Return the [x, y] coordinate for the center point of the cell that contains the specified text.  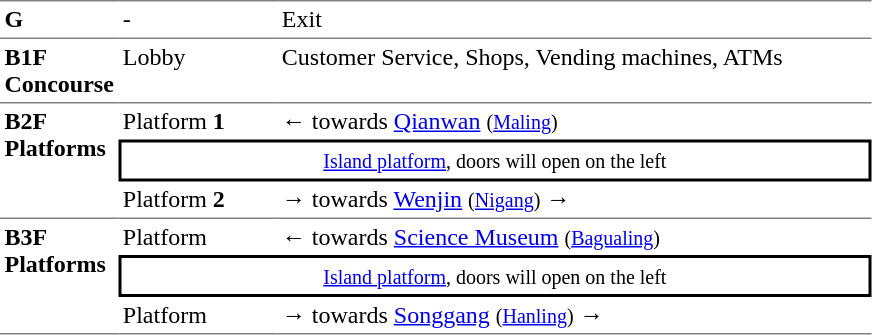
G [59, 19]
← towards Qianwan (Maling) [574, 122]
Platform 1 [198, 122]
→ towards Songgang (Hanling) → [574, 316]
Lobby [198, 71]
Exit [574, 19]
- [198, 19]
B2FPlatforms [59, 162]
B3FPlatforms [59, 277]
→ towards Wenjin (Nigang) → [574, 201]
B1FConcourse [59, 71]
Customer Service, Shops, Vending machines, ATMs [574, 71]
← towards Science Museum (Bagualing) [574, 237]
Platform 2 [198, 201]
